Find where the given text appears and provide that cell's center as (x, y) coordinate. 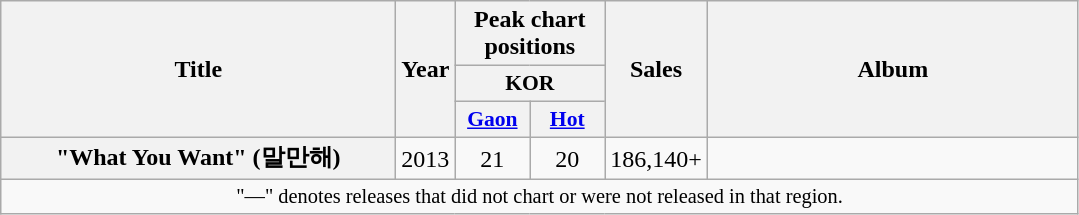
KOR (530, 84)
21 (492, 158)
186,140+ (656, 158)
20 (568, 158)
Gaon (492, 119)
Sales (656, 69)
"—" denotes releases that did not chart or were not released in that region. (540, 197)
"What You Want" (말만해) (198, 158)
Year (426, 69)
Peak chart positions (530, 34)
Album (892, 69)
Hot (568, 119)
Title (198, 69)
2013 (426, 158)
